Return [X, Y] of the center of cell containing provided text 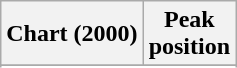
Peakposition [189, 34]
Chart (2000) [72, 34]
